Determine the (x, y) coordinate at the center of the cell enclosing the given text.  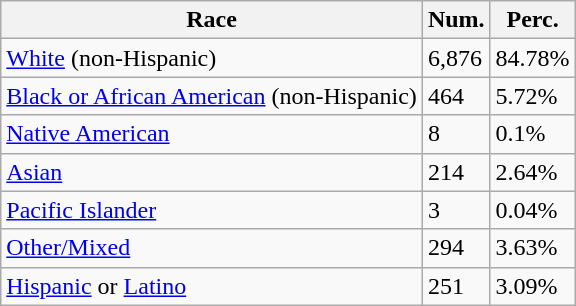
Race (212, 20)
0.1% (532, 134)
Num. (456, 20)
294 (456, 248)
2.64% (532, 172)
White (non-Hispanic) (212, 58)
Perc. (532, 20)
3 (456, 210)
84.78% (532, 58)
5.72% (532, 96)
Black or African American (non-Hispanic) (212, 96)
Pacific Islander (212, 210)
214 (456, 172)
8 (456, 134)
0.04% (532, 210)
Hispanic or Latino (212, 286)
Other/Mixed (212, 248)
3.09% (532, 286)
Asian (212, 172)
251 (456, 286)
3.63% (532, 248)
6,876 (456, 58)
Native American (212, 134)
464 (456, 96)
